For the text-containing cell, return its midpoint in (x, y) coordinate format. 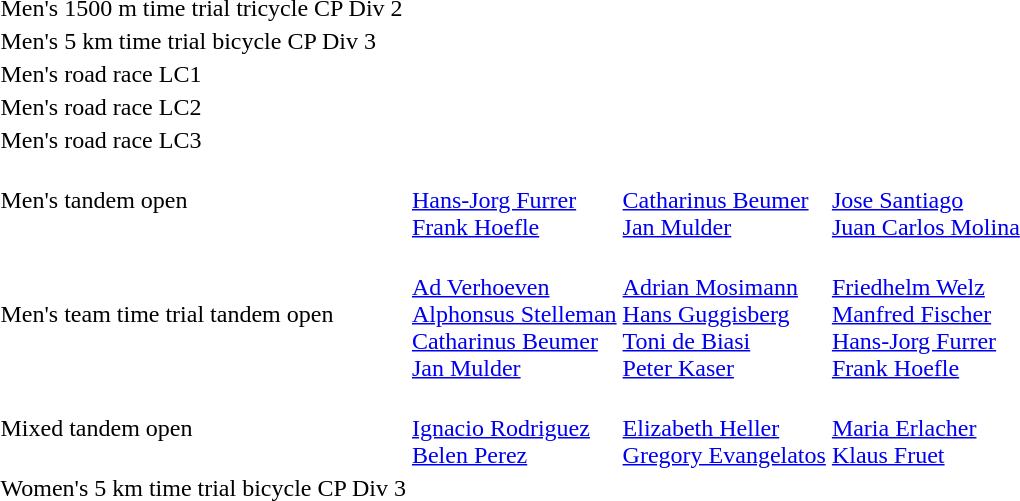
Catharinus Beumer Jan Mulder (724, 200)
Ignacio Rodriguez Belen Perez (514, 428)
Adrian Mosimann Hans Guggisberg Toni de Biasi Peter Kaser (724, 314)
Hans-Jorg Furrer Frank Hoefle (514, 200)
Elizabeth Heller Gregory Evangelatos (724, 428)
Ad Verhoeven Alphonsus Stelleman Catharinus Beumer Jan Mulder (514, 314)
